Identify which cell holds the provided text, then report its (X, Y) central coordinate. 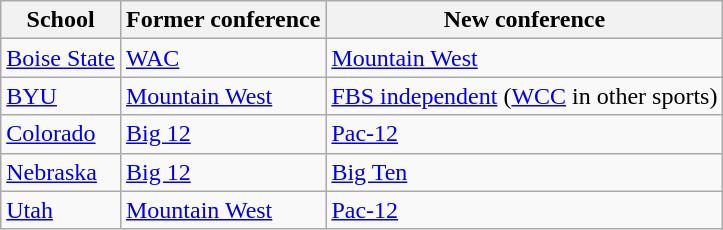
Colorado (61, 134)
FBS independent (WCC in other sports) (524, 96)
WAC (222, 58)
Former conference (222, 20)
Boise State (61, 58)
School (61, 20)
New conference (524, 20)
BYU (61, 96)
Nebraska (61, 172)
Big Ten (524, 172)
Utah (61, 210)
